Extract the (x, y) coordinate from the center of the cell holding the provided text.  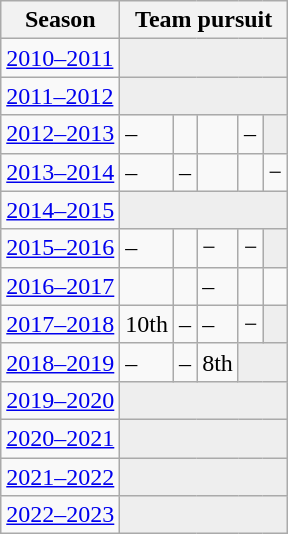
10th (147, 324)
2021–2022 (60, 477)
2010–2011 (60, 58)
8th (218, 362)
2014–2015 (60, 210)
2015–2016 (60, 248)
2022–2023 (60, 515)
Team pursuit (204, 20)
2019–2020 (60, 400)
Season (60, 20)
2016–2017 (60, 286)
2017–2018 (60, 324)
2018–2019 (60, 362)
2012–2013 (60, 134)
2011–2012 (60, 96)
2020–2021 (60, 438)
2013–2014 (60, 172)
